Determine the [x, y] coordinate at the center of the cell enclosing the given text.  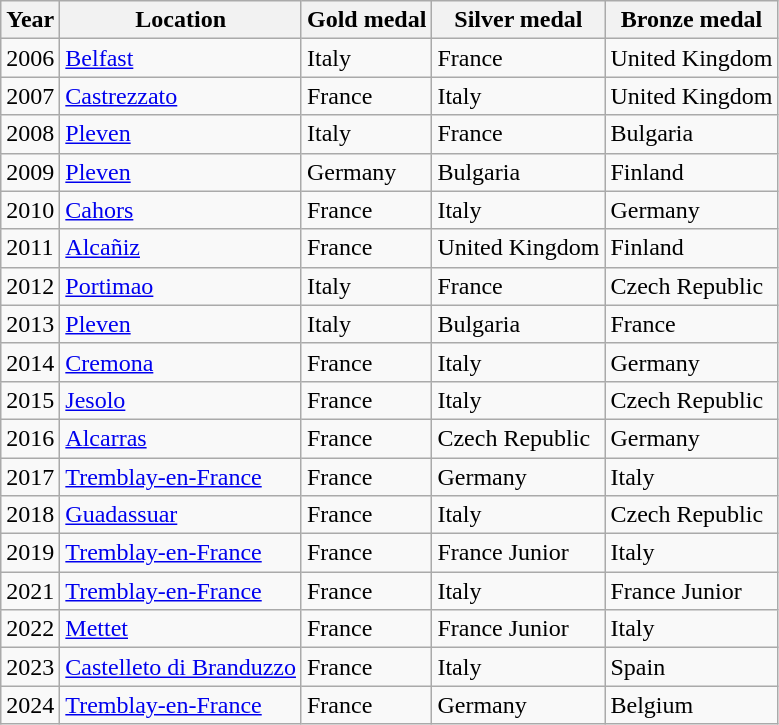
Castrezzato [181, 96]
2019 [30, 553]
2012 [30, 286]
2023 [30, 667]
2011 [30, 248]
2015 [30, 400]
Gold medal [366, 20]
2009 [30, 172]
Alcarras [181, 438]
Jesolo [181, 400]
Cahors [181, 210]
Bronze medal [692, 20]
2007 [30, 96]
2024 [30, 705]
Cremona [181, 362]
2014 [30, 362]
Belgium [692, 705]
Castelleto di Branduzzo [181, 667]
Guadassuar [181, 515]
Spain [692, 667]
2021 [30, 591]
Portimao [181, 286]
2022 [30, 629]
Belfast [181, 58]
2013 [30, 324]
2006 [30, 58]
Location [181, 20]
Mettet [181, 629]
2017 [30, 477]
2016 [30, 438]
Alcañiz [181, 248]
Year [30, 20]
2018 [30, 515]
Silver medal [518, 20]
2008 [30, 134]
2010 [30, 210]
